Provide the (x, y) coordinate of the cell's center where the given text is located.  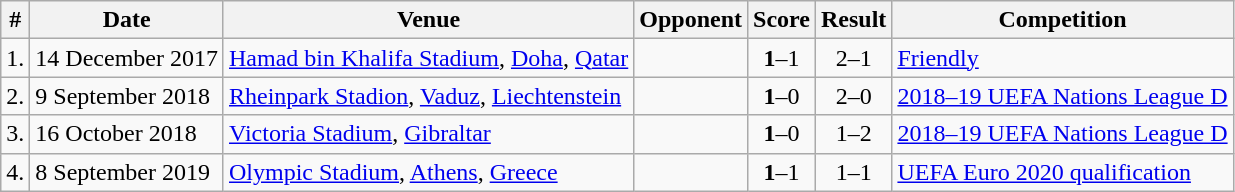
2. (16, 96)
Olympic Stadium, Athens, Greece (428, 172)
Friendly (1062, 58)
Result (853, 20)
Victoria Stadium, Gibraltar (428, 134)
4. (16, 172)
14 December 2017 (127, 58)
UEFA Euro 2020 qualification (1062, 172)
# (16, 20)
1. (16, 58)
3. (16, 134)
16 October 2018 (127, 134)
1–2 (853, 134)
Hamad bin Khalifa Stadium, Doha, Qatar (428, 58)
8 September 2019 (127, 172)
Venue (428, 20)
Rheinpark Stadion, Vaduz, Liechtenstein (428, 96)
Competition (1062, 20)
Opponent (691, 20)
Date (127, 20)
2–0 (853, 96)
2–1 (853, 58)
9 September 2018 (127, 96)
Score (782, 20)
